Determine the [X, Y] coordinate at the center of the cell enclosing the given text.  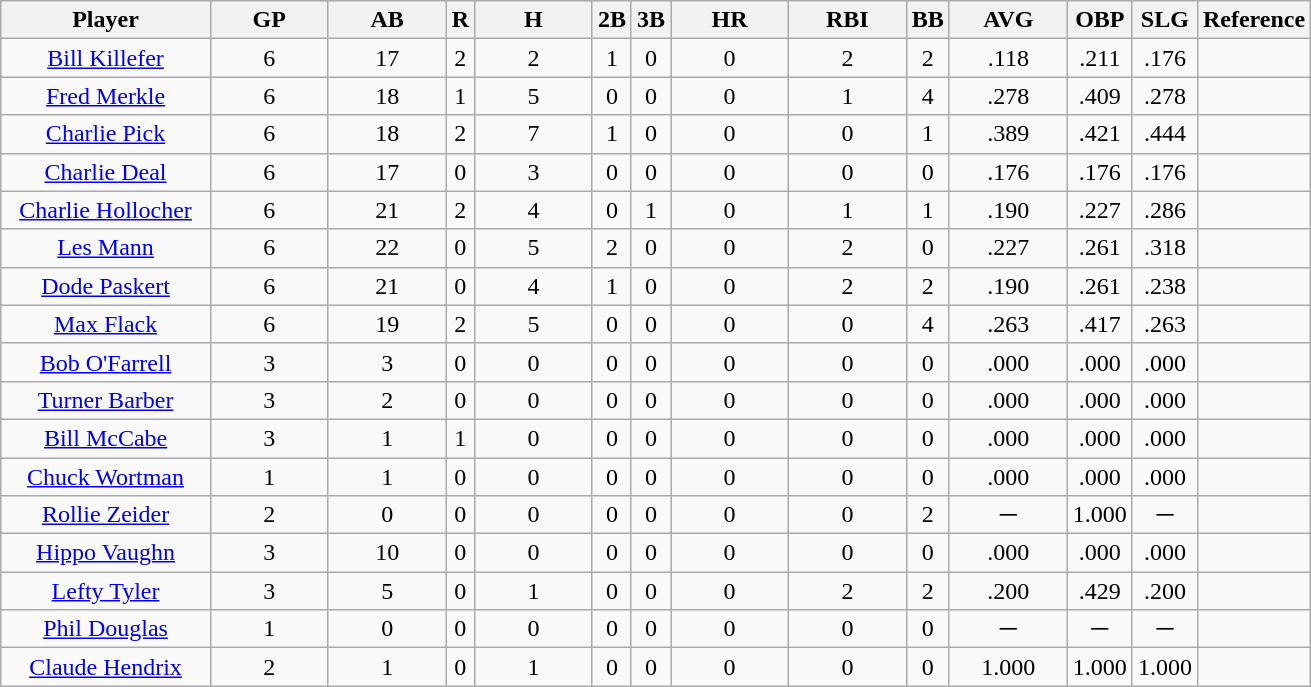
Turner Barber [106, 400]
AVG [1008, 20]
H [534, 20]
OBP [1100, 20]
.444 [1164, 134]
.417 [1100, 324]
.389 [1008, 134]
10 [387, 553]
2B [612, 20]
.421 [1100, 134]
7 [534, 134]
Reference [1254, 20]
Max Flack [106, 324]
Fred Merkle [106, 96]
.318 [1164, 248]
.409 [1100, 96]
Player [106, 20]
19 [387, 324]
R [460, 20]
3B [650, 20]
SLG [1164, 20]
Charlie Deal [106, 172]
RBI [847, 20]
.429 [1100, 591]
Bob O'Farrell [106, 362]
Bill McCabe [106, 438]
.211 [1100, 58]
.238 [1164, 286]
Lefty Tyler [106, 591]
BB [928, 20]
Claude Hendrix [106, 667]
Bill Killefer [106, 58]
Phil Douglas [106, 629]
HR [730, 20]
GP [269, 20]
Hippo Vaughn [106, 553]
Les Mann [106, 248]
.286 [1164, 210]
Dode Paskert [106, 286]
Charlie Pick [106, 134]
Charlie Hollocher [106, 210]
AB [387, 20]
Rollie Zeider [106, 515]
.118 [1008, 58]
Chuck Wortman [106, 477]
22 [387, 248]
